Search for the cell housing the specified text and yield its (X, Y) center coordinate. 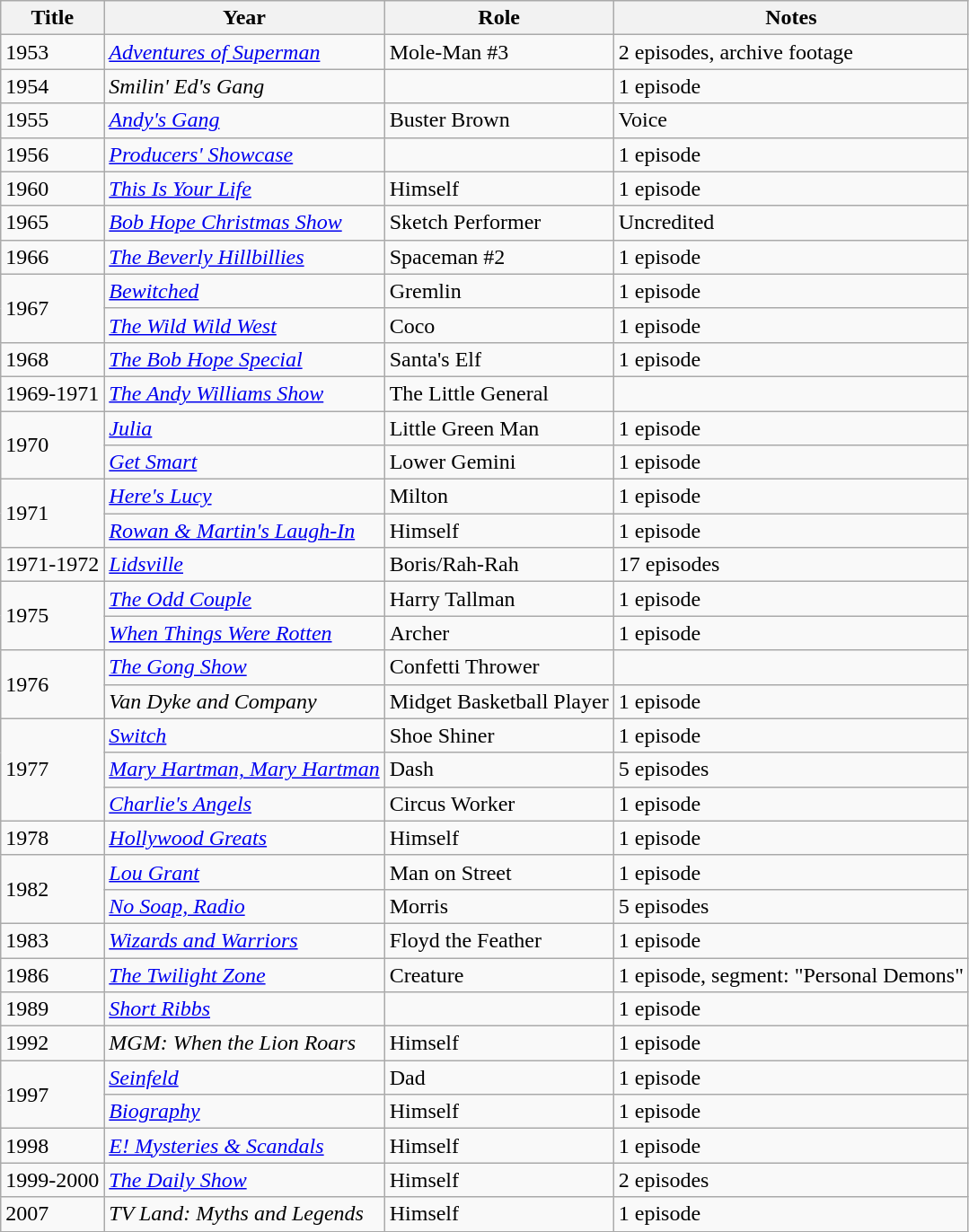
Bewitched (244, 291)
1967 (52, 308)
The Daily Show (244, 1180)
Floyd the Feather (499, 940)
1956 (52, 154)
The Odd Couple (244, 599)
The Twilight Zone (244, 974)
1971-1972 (52, 565)
Harry Tallman (499, 599)
Title (52, 18)
Milton (499, 497)
1955 (52, 120)
1960 (52, 189)
Archer (499, 633)
Here's Lucy (244, 497)
1954 (52, 86)
1971 (52, 514)
E! Mysteries & Scandals (244, 1146)
Role (499, 18)
1969-1971 (52, 393)
Morris (499, 906)
Julia (244, 428)
Confetti Thrower (499, 667)
This Is Your Life (244, 189)
The Bob Hope Special (244, 359)
Uncredited (790, 223)
2 episodes, archive footage (790, 52)
Coco (499, 325)
Charlie's Angels (244, 804)
Bob Hope Christmas Show (244, 223)
Shoe Shiner (499, 735)
1977 (52, 770)
Seinfeld (244, 1078)
TV Land: Myths and Legends (244, 1214)
Wizards and Warriors (244, 940)
The Andy Williams Show (244, 393)
Lou Grant (244, 872)
Creature (499, 974)
Year (244, 18)
Dad (499, 1078)
1966 (52, 257)
Hollywood Greats (244, 838)
1 episode, segment: "Personal Demons" (790, 974)
Boris/Rah-Rah (499, 565)
The Beverly Hillbillies (244, 257)
1986 (52, 974)
The Little General (499, 393)
1997 (52, 1095)
1982 (52, 889)
Smilin' Ed's Gang (244, 86)
Santa's Elf (499, 359)
Biography (244, 1112)
1968 (52, 359)
1998 (52, 1146)
1975 (52, 616)
Andy's Gang (244, 120)
Notes (790, 18)
1989 (52, 1009)
When Things Were Rotten (244, 633)
Mary Hartman, Mary Hartman (244, 770)
No Soap, Radio (244, 906)
Sketch Performer (499, 223)
Midget Basketball Player (499, 701)
The Wild Wild West (244, 325)
1978 (52, 838)
1976 (52, 684)
Switch (244, 735)
Gremlin (499, 291)
Lidsville (244, 565)
1983 (52, 940)
1965 (52, 223)
Circus Worker (499, 804)
2 episodes (790, 1180)
2007 (52, 1214)
1970 (52, 445)
Mole-Man #3 (499, 52)
17 episodes (790, 565)
1992 (52, 1043)
1999-2000 (52, 1180)
Adventures of Superman (244, 52)
Dash (499, 770)
Rowan & Martin's Laugh-In (244, 531)
Voice (790, 120)
Little Green Man (499, 428)
The Gong Show (244, 667)
Short Ribbs (244, 1009)
Spaceman #2 (499, 257)
Get Smart (244, 462)
Lower Gemini (499, 462)
MGM: When the Lion Roars (244, 1043)
Producers' Showcase (244, 154)
Van Dyke and Company (244, 701)
Buster Brown (499, 120)
Man on Street (499, 872)
1953 (52, 52)
